From the cell containing the given text, extract its center point as [X, Y] coordinate. 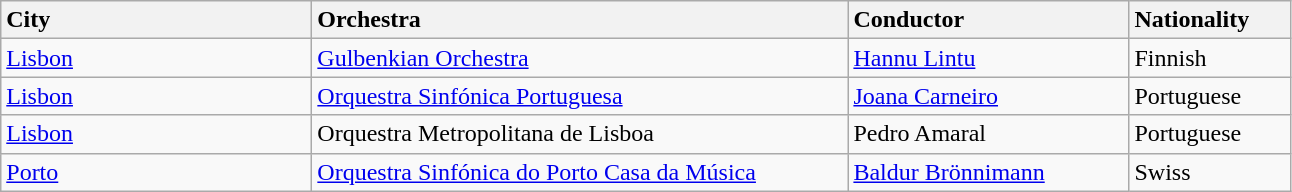
Joana Carneiro [988, 96]
Finnish [1210, 58]
Porto [156, 172]
Hannu Lintu [988, 58]
Swiss [1210, 172]
Orquestra Sinfónica do Porto Casa da Música [580, 172]
Baldur Brönnimann [988, 172]
City [156, 20]
Gulbenkian Orchestra [580, 58]
Orquestra Sinfónica Portuguesa [580, 96]
Orquestra Metropolitana de Lisboa [580, 134]
Orchestra [580, 20]
Pedro Amaral [988, 134]
Conductor [988, 20]
Nationality [1210, 20]
